Determine the [X, Y] coordinate at the center of the cell enclosing the given text.  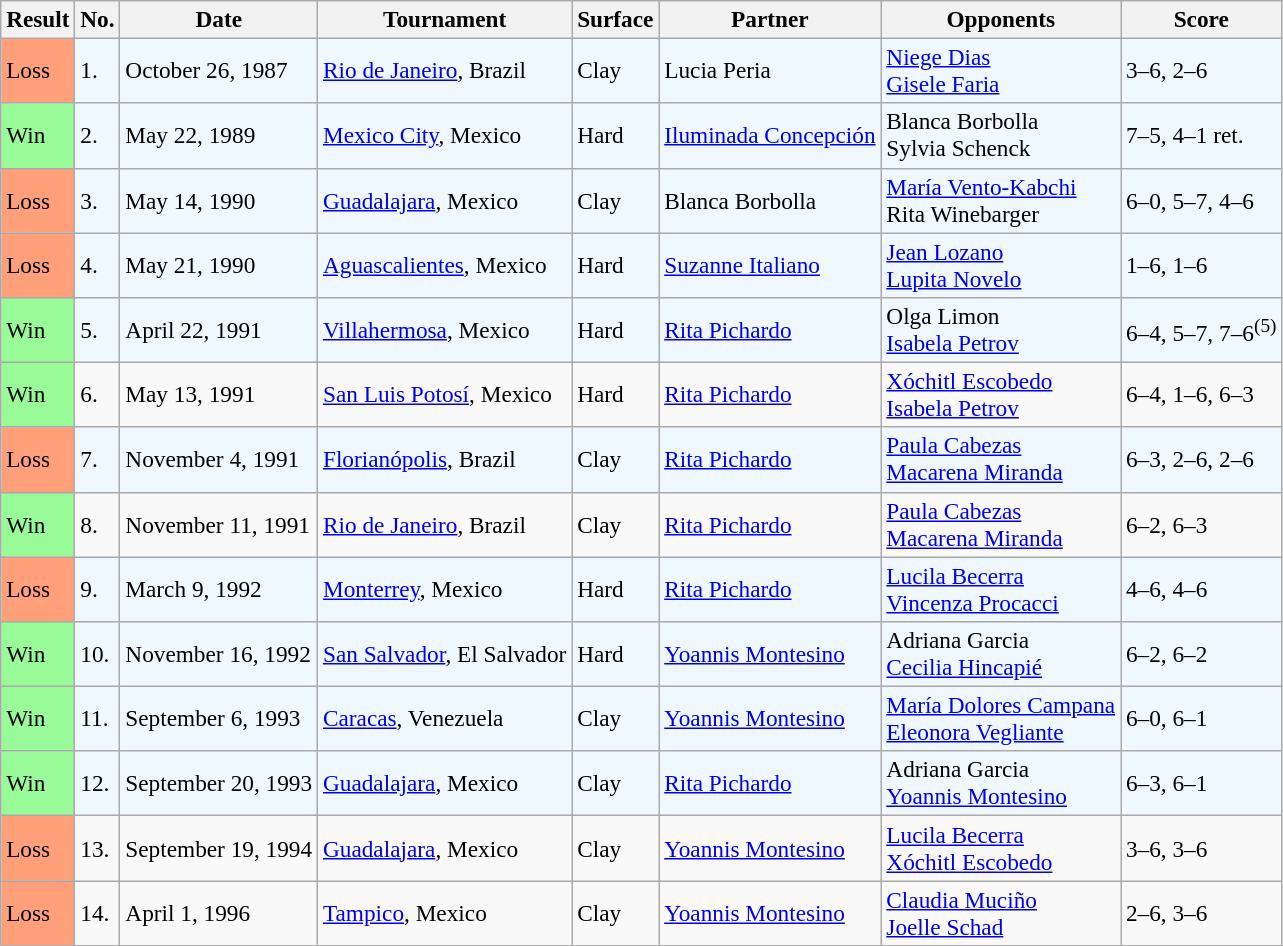
April 22, 1991 [219, 330]
7. [98, 460]
10. [98, 654]
May 13, 1991 [219, 394]
Aguascalientes, Mexico [445, 264]
May 22, 1989 [219, 136]
Florianópolis, Brazil [445, 460]
Xóchitl Escobedo Isabela Petrov [1001, 394]
8. [98, 524]
Lucia Peria [770, 70]
6–2, 6–3 [1202, 524]
2–6, 3–6 [1202, 912]
4–6, 4–6 [1202, 588]
October 26, 1987 [219, 70]
6. [98, 394]
5. [98, 330]
September 20, 1993 [219, 784]
Suzanne Italiano [770, 264]
Niege Dias Gisele Faria [1001, 70]
Iluminada Concepción [770, 136]
6–0, 5–7, 4–6 [1202, 200]
6–2, 6–2 [1202, 654]
2. [98, 136]
Surface [616, 19]
Tournament [445, 19]
1. [98, 70]
April 1, 1996 [219, 912]
Date [219, 19]
Lucila Becerra Xóchitl Escobedo [1001, 848]
Adriana Garcia Cecilia Hincapié [1001, 654]
6–4, 5–7, 7–6(5) [1202, 330]
Olga Limon Isabela Petrov [1001, 330]
Caracas, Venezuela [445, 718]
September 6, 1993 [219, 718]
No. [98, 19]
March 9, 1992 [219, 588]
Villahermosa, Mexico [445, 330]
6–3, 6–1 [1202, 784]
6–0, 6–1 [1202, 718]
3–6, 3–6 [1202, 848]
4. [98, 264]
Result [38, 19]
November 16, 1992 [219, 654]
Blanca Borbolla Sylvia Schenck [1001, 136]
3–6, 2–6 [1202, 70]
Mexico City, Mexico [445, 136]
Score [1202, 19]
Adriana Garcia Yoannis Montesino [1001, 784]
1–6, 1–6 [1202, 264]
Claudia Muciño Joelle Schad [1001, 912]
Monterrey, Mexico [445, 588]
May 14, 1990 [219, 200]
Partner [770, 19]
7–5, 4–1 ret. [1202, 136]
November 4, 1991 [219, 460]
12. [98, 784]
Tampico, Mexico [445, 912]
6–3, 2–6, 2–6 [1202, 460]
14. [98, 912]
September 19, 1994 [219, 848]
November 11, 1991 [219, 524]
Blanca Borbolla [770, 200]
San Luis Potosí, Mexico [445, 394]
Opponents [1001, 19]
9. [98, 588]
6–4, 1–6, 6–3 [1202, 394]
Lucila Becerra Vincenza Procacci [1001, 588]
María Vento-Kabchi Rita Winebarger [1001, 200]
3. [98, 200]
May 21, 1990 [219, 264]
13. [98, 848]
San Salvador, El Salvador [445, 654]
11. [98, 718]
Jean Lozano Lupita Novelo [1001, 264]
María Dolores Campana Eleonora Vegliante [1001, 718]
